Capture the cell that displays the provided text and extract its (x, y) central coordinate. 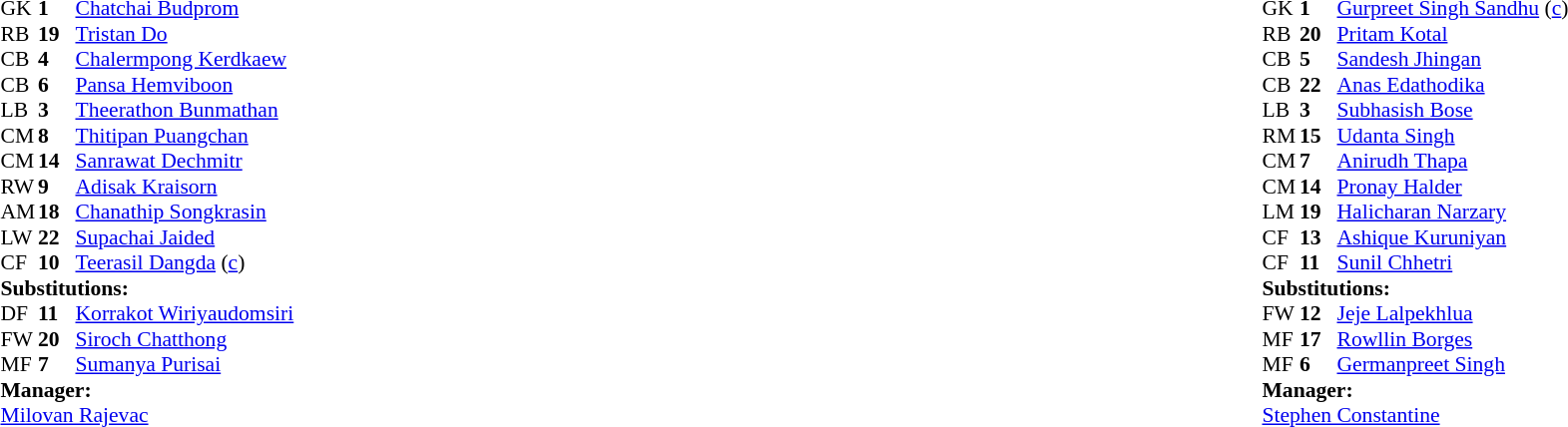
17 (1318, 339)
Chalermpong Kerdkaew (186, 59)
Sandesh Jhingan (1452, 59)
Korrakot Wiriyaudomsiri (186, 314)
AM (19, 213)
9 (57, 187)
10 (57, 262)
Pansa Hemviboon (186, 85)
Chanathip Songkrasin (186, 213)
Udanta Singh (1452, 136)
Halicharan Narzary (1452, 213)
Jeje Lalpekhlua (1452, 314)
LM (1281, 213)
5 (1318, 59)
LW (19, 237)
Pronay Halder (1452, 187)
Anas Edathodika (1452, 85)
4 (57, 59)
Anirudh Thapa (1452, 161)
Ashique Kuruniyan (1452, 237)
Teerasil Dangda (c) (186, 262)
13 (1318, 237)
Theerathon Bunmathan (186, 111)
Adisak Kraisorn (186, 187)
RW (19, 187)
15 (1318, 136)
RM (1281, 136)
Thitipan Puangchan (186, 136)
Rowllin Borges (1452, 339)
Tristan Do (186, 34)
Sunil Chhetri (1452, 262)
Supachai Jaided (186, 237)
DF (19, 314)
18 (57, 213)
12 (1318, 314)
Sanrawat Dechmitr (186, 161)
8 (57, 136)
Siroch Chatthong (186, 339)
Sumanya Purisai (186, 364)
Subhasish Bose (1452, 111)
Pritam Kotal (1452, 34)
Germanpreet Singh (1452, 364)
